Output the [x, y] coordinate of the center of the cell containing the given text.  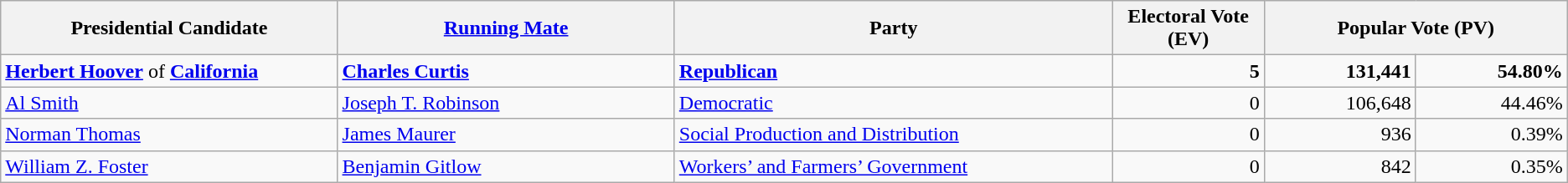
Popular Vote (PV) [1416, 28]
936 [1340, 135]
Electoral Vote (EV) [1188, 28]
0.35% [1491, 166]
Benjamin Gitlow [506, 166]
44.46% [1491, 103]
Social Production and Distribution [893, 135]
James Maurer [506, 135]
54.80% [1491, 71]
Republican [893, 71]
131,441 [1340, 71]
Presidential Candidate [169, 28]
Joseph T. Robinson [506, 103]
William Z. Foster [169, 166]
0.39% [1491, 135]
Charles Curtis [506, 71]
Al Smith [169, 103]
Norman Thomas [169, 135]
Workers’ and Farmers’ Government [893, 166]
842 [1340, 166]
Democratic [893, 103]
Party [893, 28]
Herbert Hoover of California [169, 71]
106,648 [1340, 103]
5 [1188, 71]
Running Mate [506, 28]
